Capture the cell that displays the provided text and extract its [X, Y] central coordinate. 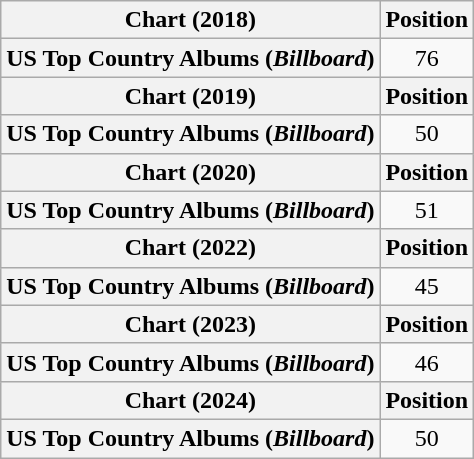
51 [427, 210]
Chart (2023) [190, 324]
45 [427, 286]
Chart (2020) [190, 172]
Chart (2022) [190, 248]
Chart (2018) [190, 20]
Chart (2024) [190, 400]
Chart (2019) [190, 96]
46 [427, 362]
76 [427, 58]
